Locate the cell with the specified text and output its [X, Y] center coordinate. 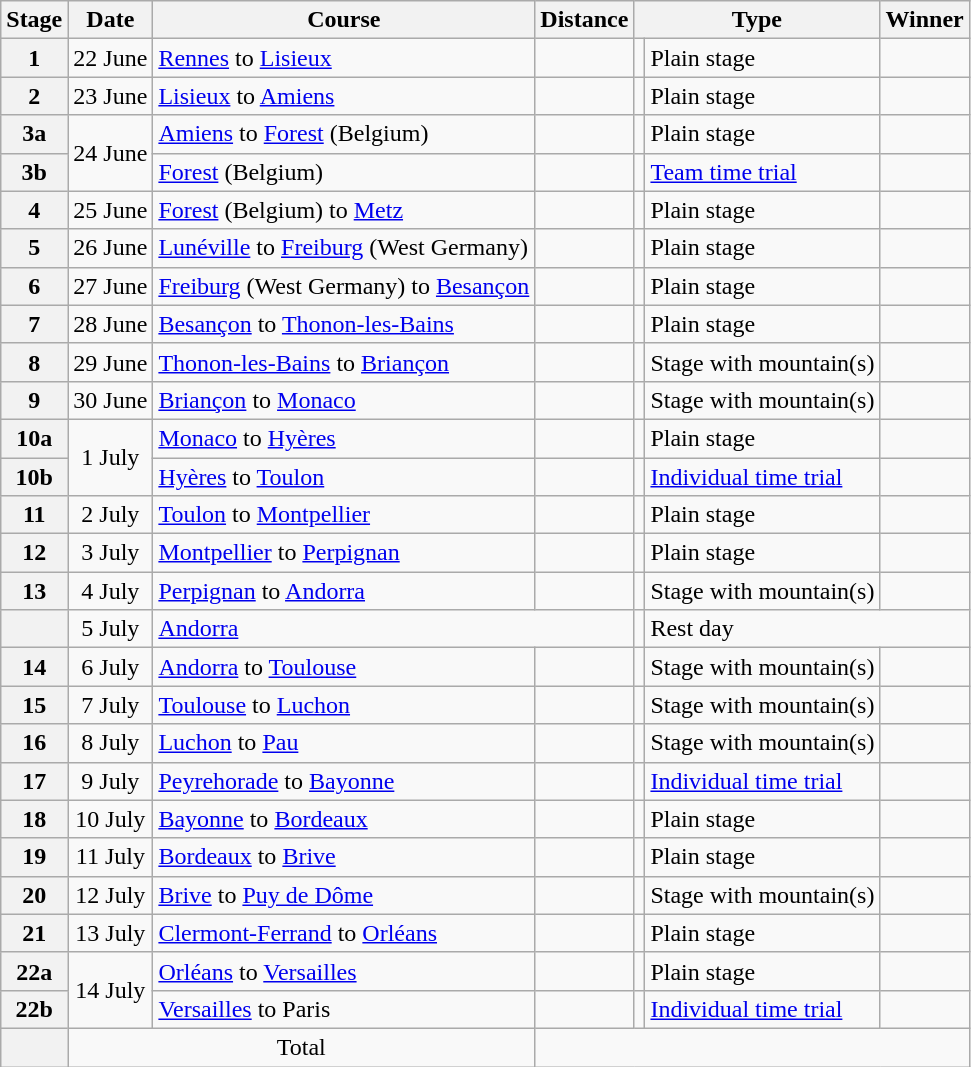
14 [34, 667]
14 July [110, 990]
22 June [110, 58]
Team time trial [762, 172]
12 July [110, 895]
9 July [110, 781]
19 [34, 857]
Perpignan to Andorra [344, 591]
28 June [110, 324]
11 [34, 515]
Brive to Puy de Dôme [344, 895]
3b [34, 172]
22b [34, 1009]
Winner [924, 20]
13 July [110, 933]
Briançon to Monaco [344, 400]
Versailles to Paris [344, 1009]
Lisieux to Amiens [344, 96]
7 July [110, 705]
Clermont-Ferrand to Orléans [344, 933]
4 [34, 210]
Rennes to Lisieux [344, 58]
24 June [110, 153]
Andorra [394, 629]
Rest day [807, 629]
Montpellier to Perpignan [344, 553]
Thonon-les-Bains to Briançon [344, 362]
Orléans to Versailles [344, 971]
Toulouse to Luchon [344, 705]
11 July [110, 857]
6 [34, 286]
Lunéville to Freiburg (West Germany) [344, 248]
3 July [110, 553]
4 July [110, 591]
2 July [110, 515]
20 [34, 895]
Stage [34, 20]
Distance [584, 20]
17 [34, 781]
Hyères to Toulon [344, 477]
29 June [110, 362]
16 [34, 743]
Luchon to Pau [344, 743]
15 [34, 705]
Type [757, 20]
Toulon to Montpellier [344, 515]
26 June [110, 248]
Date [110, 20]
5 [34, 248]
Bordeaux to Brive [344, 857]
25 June [110, 210]
2 [34, 96]
13 [34, 591]
Monaco to Hyères [344, 438]
Andorra to Toulouse [344, 667]
Peyrehorade to Bayonne [344, 781]
6 July [110, 667]
21 [34, 933]
27 June [110, 286]
1 July [110, 457]
Amiens to Forest (Belgium) [344, 134]
10a [34, 438]
Total [302, 1047]
18 [34, 819]
Freiburg (West Germany) to Besançon [344, 286]
8 July [110, 743]
Bayonne to Bordeaux [344, 819]
5 July [110, 629]
3a [34, 134]
9 [34, 400]
8 [34, 362]
10 July [110, 819]
Forest (Belgium) [344, 172]
Course [344, 20]
30 June [110, 400]
1 [34, 58]
Forest (Belgium) to Metz [344, 210]
12 [34, 553]
23 June [110, 96]
22a [34, 971]
10b [34, 477]
Besançon to Thonon-les-Bains [344, 324]
7 [34, 324]
